Output the (X, Y) coordinate of the center of the cell containing the given text.  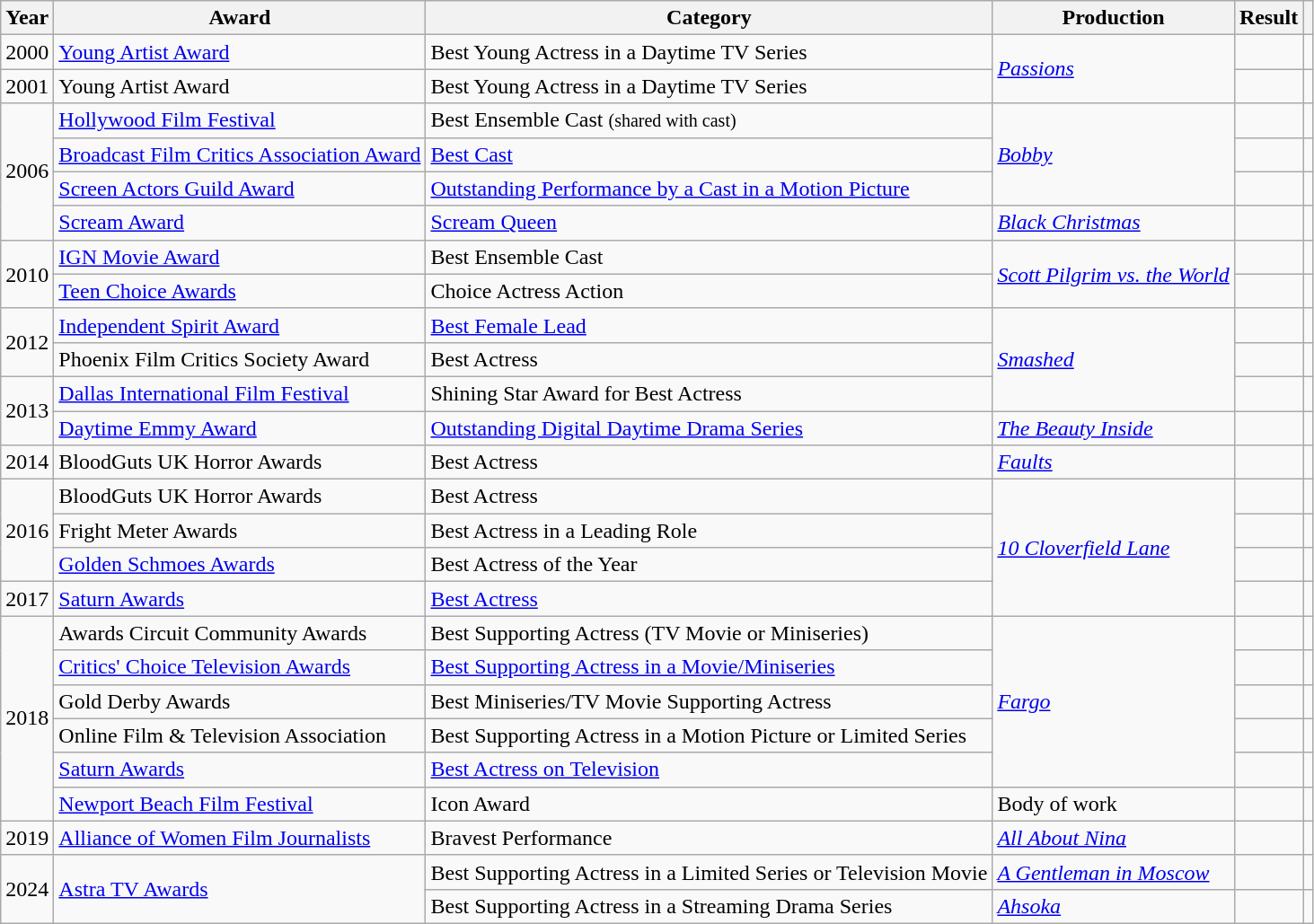
2013 (27, 410)
Production (1114, 18)
2006 (27, 172)
10 Cloverfield Lane (1114, 548)
Fright Meter Awards (240, 531)
Bravest Performance (710, 838)
Best Supporting Actress in a Limited Series or Television Movie (710, 872)
Alliance of Women Film Journalists (240, 838)
Best Actress on Television (710, 770)
Awards Circuit Community Awards (240, 633)
Outstanding Performance by a Cast in a Motion Picture (710, 189)
Body of work (1114, 804)
Year (27, 18)
Best Ensemble Cast (shared with cast) (710, 120)
Scream Award (240, 223)
2018 (27, 718)
Critics' Choice Television Awards (240, 667)
Choice Actress Action (710, 291)
Outstanding Digital Daytime Drama Series (710, 428)
Best Supporting Actress in a Movie/Miniseries (710, 667)
Shining Star Award for Best Actress (710, 393)
All About Nina (1114, 838)
Best Actress of the Year (710, 565)
Faults (1114, 462)
Independent Spirit Award (240, 325)
Dallas International Film Festival (240, 393)
Category (710, 18)
2017 (27, 599)
Online Film & Television Association (240, 735)
Best Miniseries/TV Movie Supporting Actress (710, 701)
Ahsoka (1114, 906)
Result (1268, 18)
Phoenix Film Critics Society Award (240, 359)
2024 (27, 889)
2016 (27, 531)
Scream Queen (710, 223)
Bobby (1114, 154)
Gold Derby Awards (240, 701)
Teen Choice Awards (240, 291)
Best Supporting Actress in a Streaming Drama Series (710, 906)
2001 (27, 86)
The Beauty Inside (1114, 428)
Best Ensemble Cast (710, 257)
Broadcast Film Critics Association Award (240, 154)
Best Actress in a Leading Role (710, 531)
Best Supporting Actress (TV Movie or Miniseries) (710, 633)
2014 (27, 462)
Newport Beach Film Festival (240, 804)
Passions (1114, 69)
Golden Schmoes Awards (240, 565)
Best Cast (710, 154)
Black Christmas (1114, 223)
Best Female Lead (710, 325)
Hollywood Film Festival (240, 120)
IGN Movie Award (240, 257)
Award (240, 18)
Fargo (1114, 701)
A Gentleman in Moscow (1114, 872)
Smashed (1114, 359)
2010 (27, 274)
2000 (27, 52)
Scott Pilgrim vs. the World (1114, 274)
2012 (27, 342)
Astra TV Awards (240, 889)
Best Supporting Actress in a Motion Picture or Limited Series (710, 735)
Screen Actors Guild Award (240, 189)
Daytime Emmy Award (240, 428)
2019 (27, 838)
Icon Award (710, 804)
